Detect which cell encompasses the target text, then output its [X, Y] center coordinate. 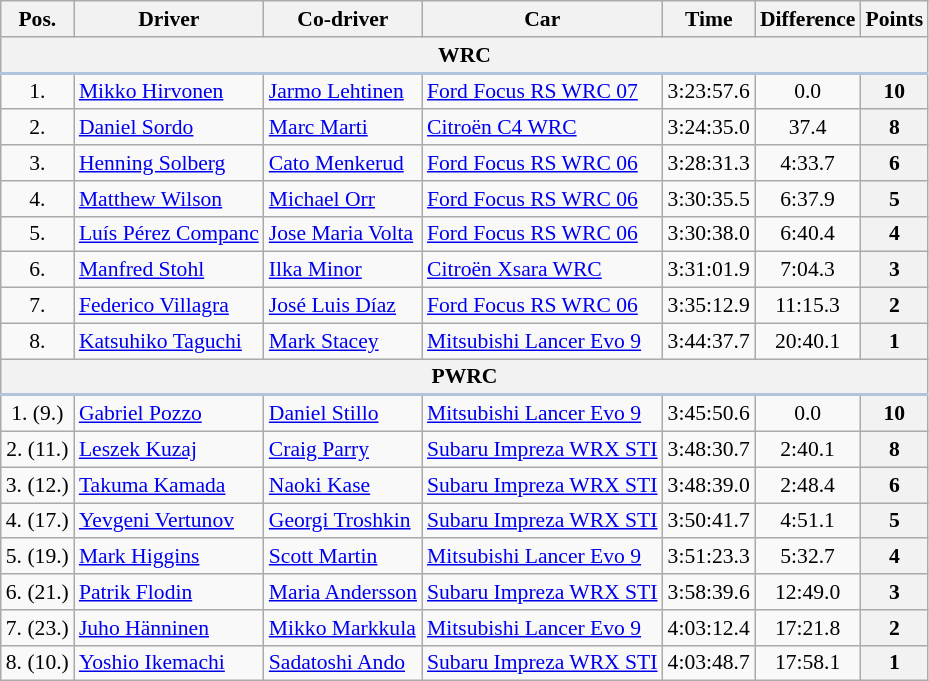
Yevgeni Vertunov [169, 521]
Maria Andersson [343, 592]
2. [38, 128]
WRC [464, 55]
Ilka Minor [343, 270]
Takuma Kamada [169, 485]
Naoki Kase [343, 485]
Cato Menkerud [343, 163]
Leszek Kuzaj [169, 450]
Citroën C4 WRC [542, 128]
Michael Orr [343, 199]
5. [38, 234]
1. (9.) [38, 413]
4:03:48.7 [709, 663]
Patrik Flodin [169, 592]
3:35:12.9 [709, 306]
2:48.4 [808, 485]
Citroën Xsara WRC [542, 270]
Yoshio Ikemachi [169, 663]
8. (10.) [38, 663]
5:32.7 [808, 557]
Time [709, 19]
Scott Martin [343, 557]
17:21.8 [808, 628]
Luís Pérez Companc [169, 234]
3:50:41.7 [709, 521]
Daniel Stillo [343, 413]
6:40.4 [808, 234]
Points [894, 19]
3. [38, 163]
3:30:38.0 [709, 234]
6. [38, 270]
17:58.1 [808, 663]
3:28:31.3 [709, 163]
Katsuhiko Taguchi [169, 341]
3:58:39.6 [709, 592]
3:48:39.0 [709, 485]
Daniel Sordo [169, 128]
8. [38, 341]
4. (17.) [38, 521]
1. [38, 91]
Driver [169, 19]
Sadatoshi Ando [343, 663]
Car [542, 19]
3:44:37.7 [709, 341]
7:04.3 [808, 270]
3:51:23.3 [709, 557]
3:24:35.0 [709, 128]
Mikko Markkula [343, 628]
3:31:01.9 [709, 270]
Marc Marti [343, 128]
3:45:50.6 [709, 413]
Mark Higgins [169, 557]
12:49.0 [808, 592]
20:40.1 [808, 341]
4. [38, 199]
6:37.9 [808, 199]
Henning Solberg [169, 163]
Federico Villagra [169, 306]
Georgi Troshkin [343, 521]
Pos. [38, 19]
6. (21.) [38, 592]
7. (23.) [38, 628]
3:30:35.5 [709, 199]
4:51.1 [808, 521]
Manfred Stohl [169, 270]
Mark Stacey [343, 341]
7. [38, 306]
Juho Hänninen [169, 628]
3. (12.) [38, 485]
Co-driver [343, 19]
4:33.7 [808, 163]
Ford Focus RS WRC 07 [542, 91]
Matthew Wilson [169, 199]
Difference [808, 19]
2. (11.) [38, 450]
4:03:12.4 [709, 628]
3:48:30.7 [709, 450]
2:40.1 [808, 450]
Gabriel Pozzo [169, 413]
11:15.3 [808, 306]
Craig Parry [343, 450]
3:23:57.6 [709, 91]
5. (19.) [38, 557]
Jarmo Lehtinen [343, 91]
José Luis Díaz [343, 306]
Mikko Hirvonen [169, 91]
PWRC [464, 377]
Jose Maria Volta [343, 234]
37.4 [808, 128]
